Pinpoint the cell where the given text exists, returning its (X, Y) midpoint coordinate. 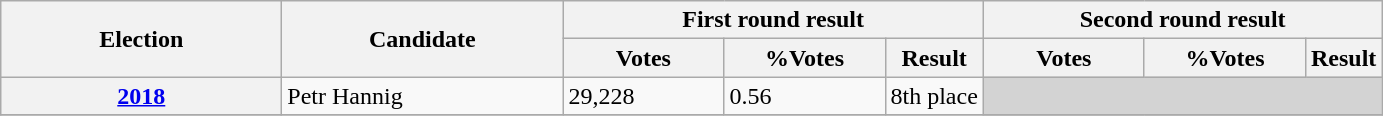
0.56 (804, 96)
First round result (773, 20)
29,228 (644, 96)
Second round result (1182, 20)
Candidate (422, 39)
8th place (934, 96)
2018 (142, 96)
Election (142, 39)
Petr Hannig (422, 96)
